Capture the cell that displays the provided text and extract its (X, Y) central coordinate. 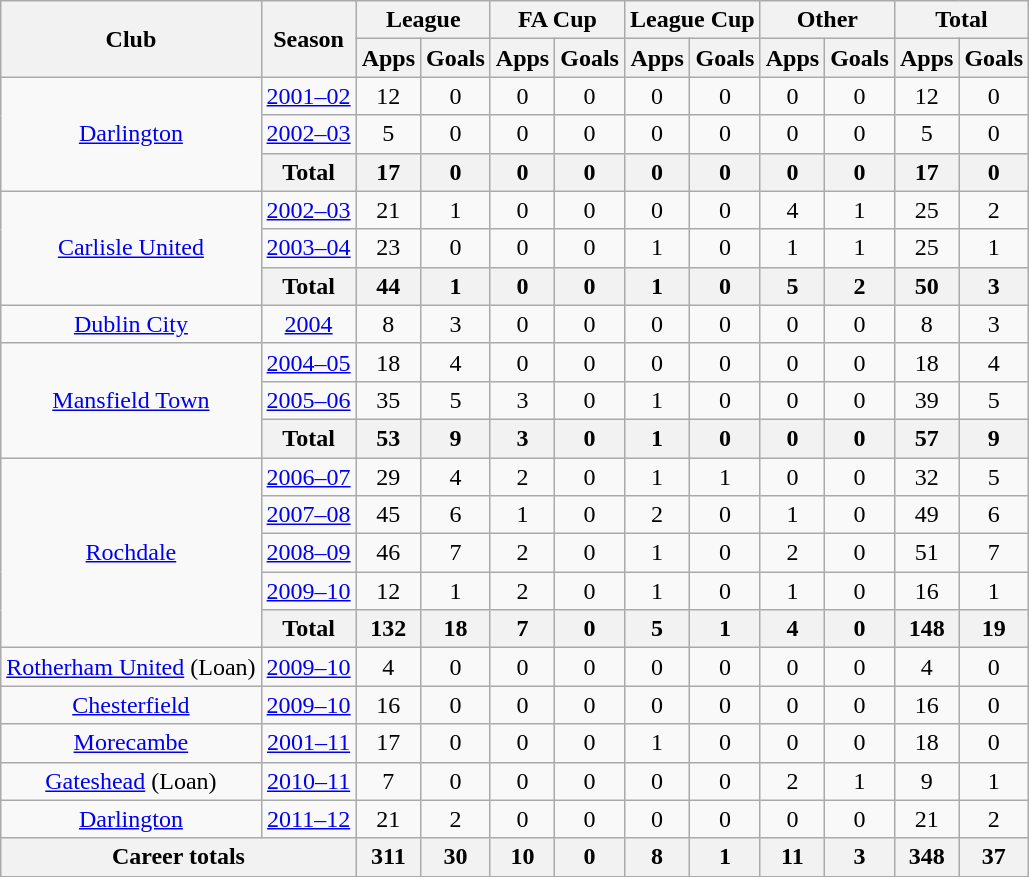
2005–06 (308, 400)
Chesterfield (131, 705)
Mansfield Town (131, 400)
2007–08 (308, 515)
Gateshead (Loan) (131, 781)
51 (926, 553)
Rochdale (131, 553)
132 (388, 629)
30 (456, 857)
37 (994, 857)
Club (131, 39)
23 (388, 248)
10 (522, 857)
2006–07 (308, 477)
29 (388, 477)
49 (926, 515)
53 (388, 438)
2001–11 (308, 743)
2011–12 (308, 819)
Carlisle United (131, 248)
Rotherham United (Loan) (131, 667)
2010–11 (308, 781)
19 (994, 629)
Season (308, 39)
2004–05 (308, 362)
Morecambe (131, 743)
Career totals (178, 857)
39 (926, 400)
32 (926, 477)
348 (926, 857)
Other (827, 20)
148 (926, 629)
46 (388, 553)
League (423, 20)
45 (388, 515)
11 (792, 857)
League Cup (692, 20)
2001–02 (308, 96)
2004 (308, 324)
2003–04 (308, 248)
311 (388, 857)
Dublin City (131, 324)
50 (926, 286)
FA Cup (557, 20)
2008–09 (308, 553)
35 (388, 400)
57 (926, 438)
44 (388, 286)
